Capture the cell that displays the provided text and extract its (X, Y) central coordinate. 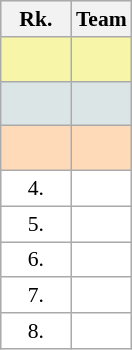
5. (36, 224)
7. (36, 296)
8. (36, 331)
Rk. (36, 19)
4. (36, 189)
Team (102, 19)
6. (36, 260)
